Find where the given text appears and provide that cell's center as (X, Y) coordinate. 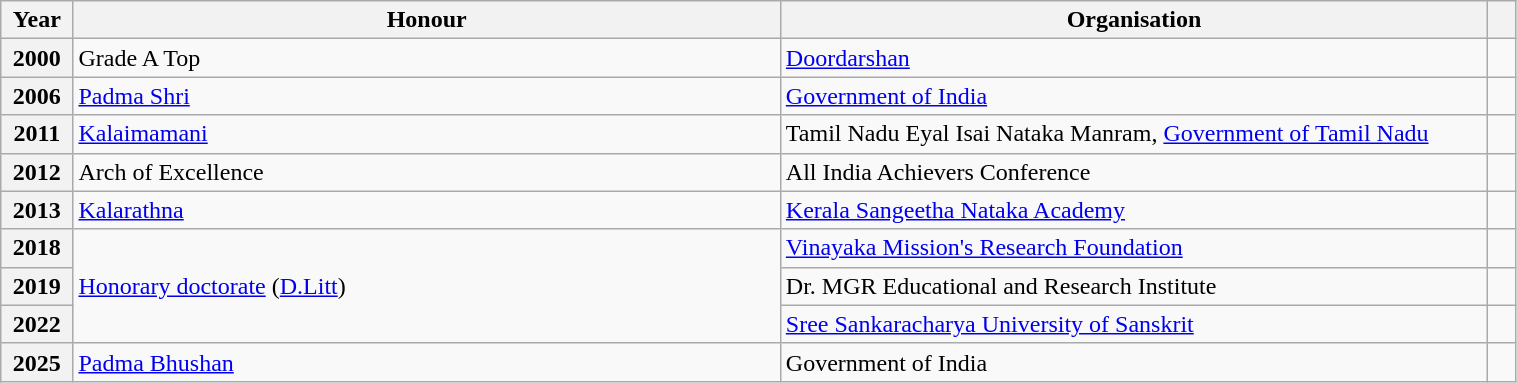
Vinayaka Mission's Research Foundation (1134, 248)
2018 (37, 248)
Kerala Sangeetha Nataka Academy (1134, 210)
2006 (37, 96)
Kalarathna (426, 210)
Honour (426, 20)
Arch of Excellence (426, 172)
2011 (37, 134)
Tamil Nadu Eyal Isai Nataka Manram, Government of Tamil Nadu (1134, 134)
Year (37, 20)
Grade A Top (426, 58)
Honorary doctorate (D.Litt) (426, 286)
2025 (37, 362)
Padma Bhushan (426, 362)
Sree Sankaracharya University of Sanskrit (1134, 324)
2000 (37, 58)
2019 (37, 286)
2012 (37, 172)
All India Achievers Conference (1134, 172)
Padma Shri (426, 96)
Organisation (1134, 20)
Dr. MGR Educational and Research Institute (1134, 286)
2013 (37, 210)
Kalaimamani (426, 134)
2022 (37, 324)
Doordarshan (1134, 58)
